Provide the [X, Y] coordinate of the cell's center where the given text is located.  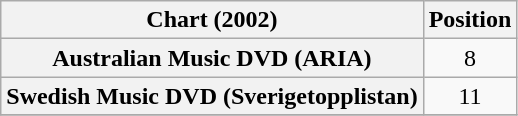
Australian Music DVD (ARIA) [212, 58]
8 [470, 58]
Position [470, 20]
Swedish Music DVD (Sverigetopplistan) [212, 96]
11 [470, 96]
Chart (2002) [212, 20]
